Capture the cell that displays the provided text and extract its [x, y] central coordinate. 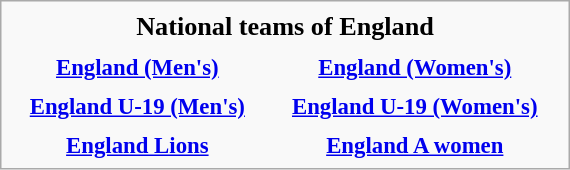
England Lions [138, 146]
England (Men's) [138, 68]
England A women [415, 146]
National teams of England [285, 26]
England (Women's) [415, 68]
England U-19 (Men's) [138, 107]
England U-19 (Women's) [415, 107]
